Scan for the cell matching the given text and deliver its [x, y] coordinate at center. 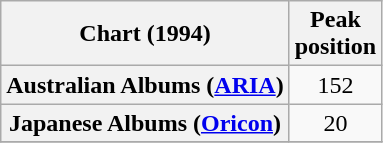
152 [335, 85]
Japanese Albums (Oricon) [145, 123]
20 [335, 123]
Australian Albums (ARIA) [145, 85]
Chart (1994) [145, 34]
Peakposition [335, 34]
